Capture the cell that displays the provided text and extract its [X, Y] central coordinate. 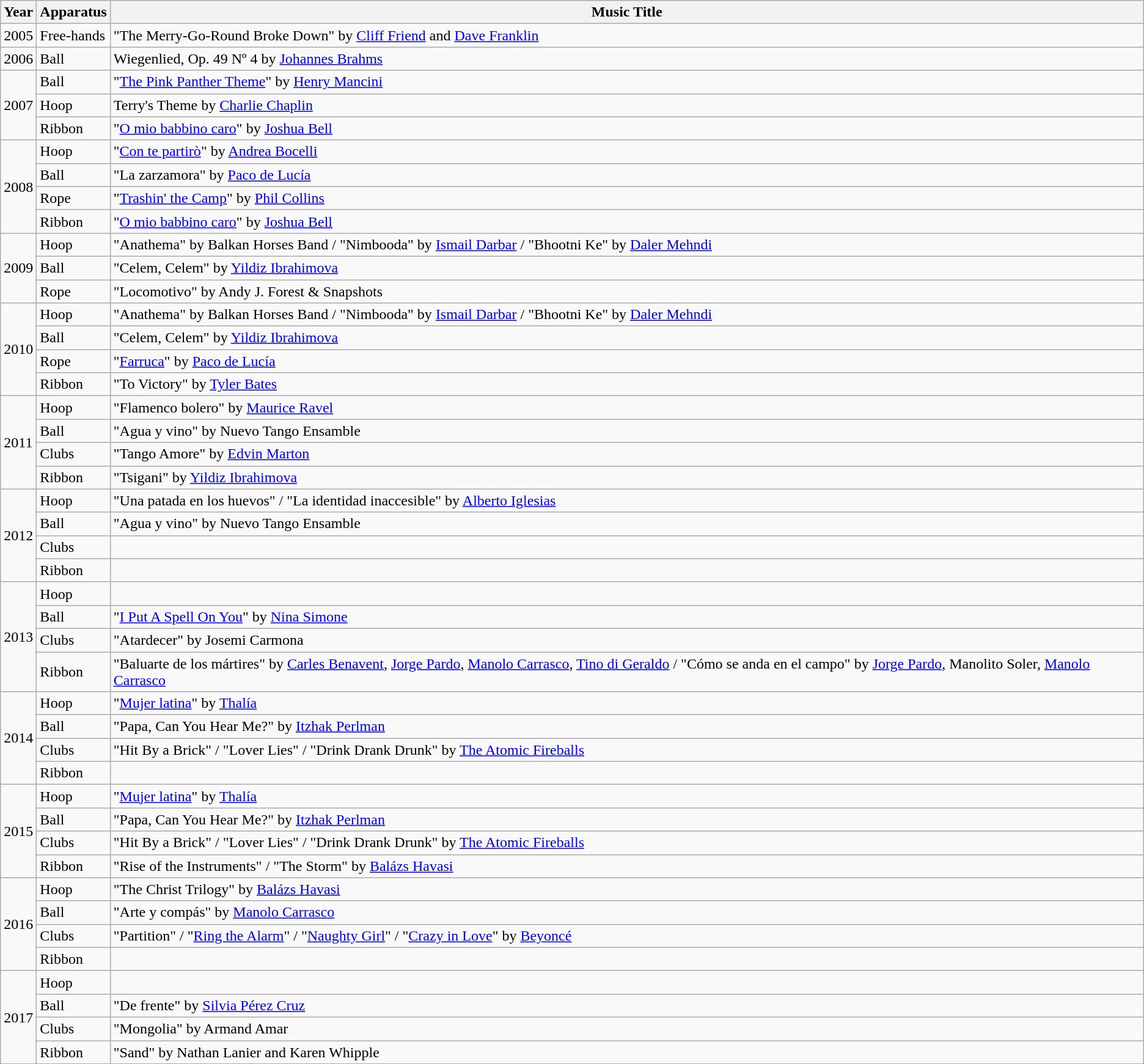
"Tsigani" by Yildiz Ibrahimova [627, 477]
2005 [18, 35]
"Partition" / "Ring the Alarm" / "Naughty Girl" / "Crazy in Love" by Beyoncé [627, 936]
2011 [18, 442]
Wiegenlied, Op. 49 Nº 4 by Johannes Brahms [627, 59]
"Farruca" by Paco de Lucía [627, 361]
"La zarzamora" by Paco de Lucía [627, 175]
"Flamenco bolero" by Maurice Ravel [627, 408]
"Sand" by Nathan Lanier and Karen Whipple [627, 1052]
Music Title [627, 12]
"Atardecer" by Josemi Carmona [627, 640]
Apparatus [73, 12]
2009 [18, 268]
"Con te partirò" by Andrea Bocelli [627, 152]
2015 [18, 831]
"De frente" by Silvia Pérez Cruz [627, 1005]
"Rise of the Instruments" / "The Storm" by Balázs Havasi [627, 866]
2014 [18, 738]
2012 [18, 535]
2006 [18, 59]
"The Christ Trilogy" by Balázs Havasi [627, 889]
2008 [18, 186]
2017 [18, 1017]
Year [18, 12]
"Tango Amore" by Edvin Marton [627, 454]
"The Pink Panther Theme" by Henry Mancini [627, 82]
2013 [18, 637]
"Una patada en los huevos" / "La identidad inaccesible" by Alberto Iglesias [627, 501]
2016 [18, 924]
"I Put A Spell On You" by Nina Simone [627, 617]
"The Merry-Go-Round Broke Down" by Cliff Friend and Dave Franklin [627, 35]
"Trashin' the Camp" by Phil Collins [627, 198]
"To Victory" by Tyler Bates [627, 384]
Free-hands [73, 35]
"Locomotivo" by Andy J. Forest & Snapshots [627, 292]
2010 [18, 350]
Terry's Theme by Charlie Chaplin [627, 105]
2007 [18, 105]
"Mongolia" by Armand Amar [627, 1029]
"Arte y compás" by Manolo Carrasco [627, 912]
